Detect which cell encompasses the target text, then output its (X, Y) center coordinate. 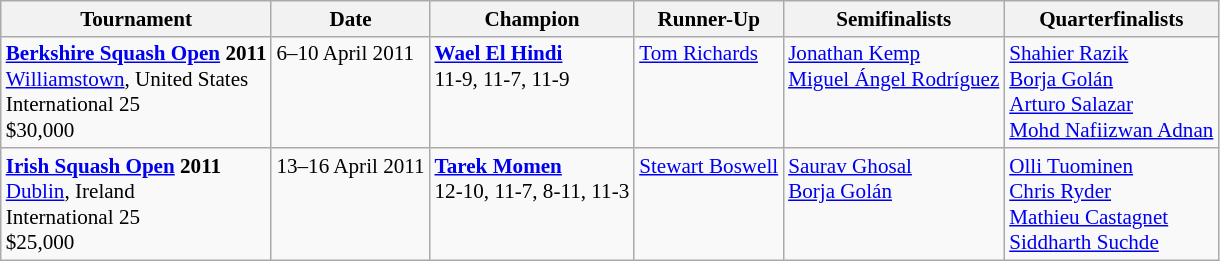
Tom Richards (708, 92)
Date (350, 18)
Saurav Ghosal Borja Golán (894, 204)
Semifinalists (894, 18)
13–16 April 2011 (350, 204)
Wael El Hindi11-9, 11-7, 11-9 (532, 92)
6–10 April 2011 (350, 92)
Jonathan Kemp Miguel Ángel Rodríguez (894, 92)
Berkshire Squash Open 2011 Williamstown, United StatesInternational 25$30,000 (136, 92)
Champion (532, 18)
Irish Squash Open 2011 Dublin, IrelandInternational 25$25,000 (136, 204)
Olli Tuominen Chris Ryder Mathieu Castagnet Siddharth Suchde (1111, 204)
Shahier Razik Borja Golán Arturo Salazar Mohd Nafiizwan Adnan (1111, 92)
Tarek Momen12-10, 11-7, 8-11, 11-3 (532, 204)
Runner-Up (708, 18)
Quarterfinalists (1111, 18)
Tournament (136, 18)
Stewart Boswell (708, 204)
